Locate the cell with the specified text and output its (x, y) center coordinate. 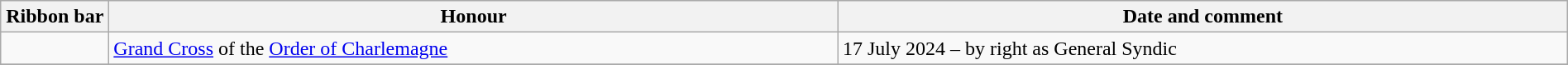
17 July 2024 – by right as General Syndic (1202, 48)
Honour (474, 17)
Ribbon bar (55, 17)
Grand Cross of the Order of Charlemagne (474, 48)
Date and comment (1202, 17)
